For the text-containing cell, return its midpoint in [X, Y] coordinate format. 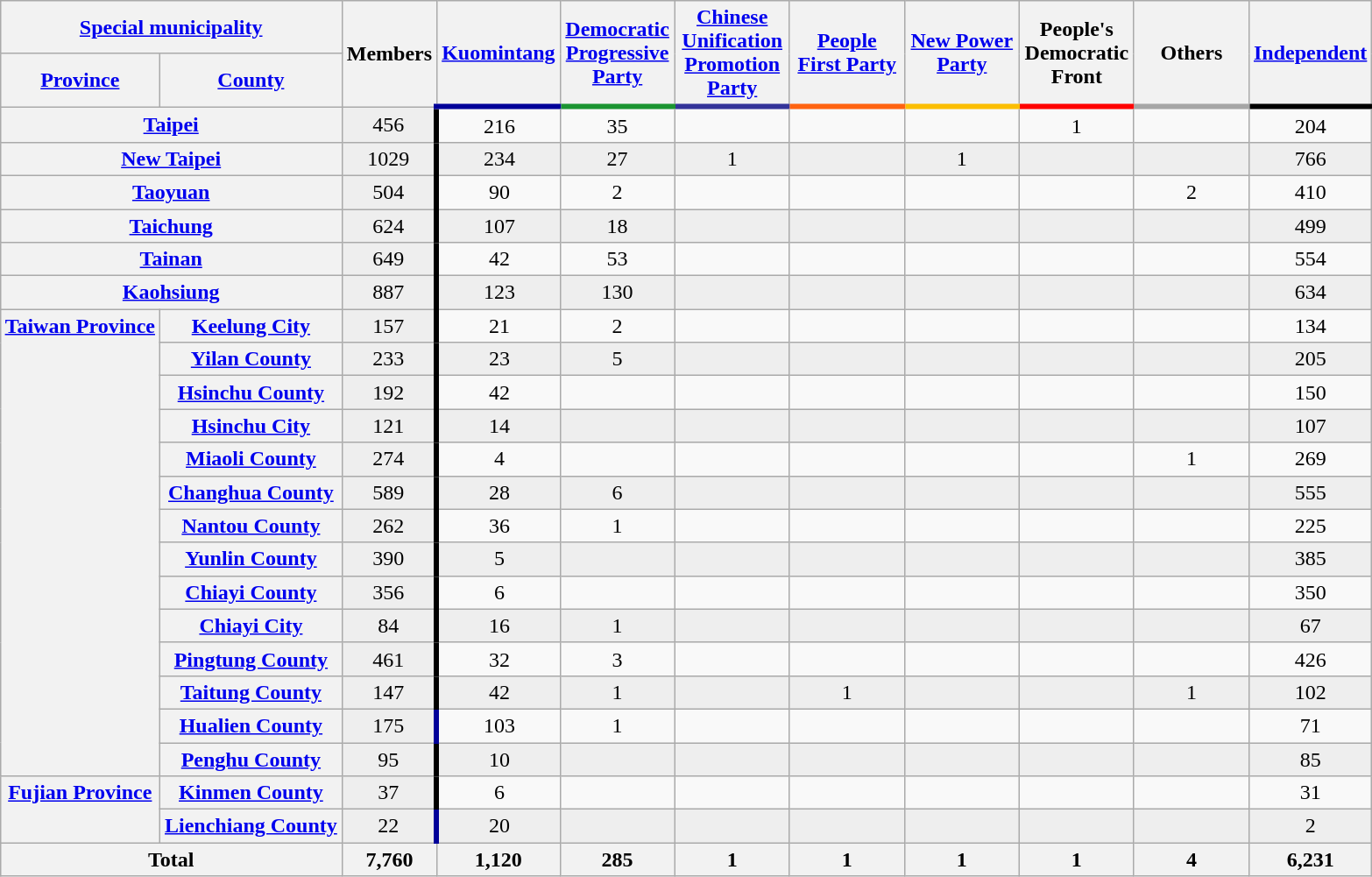
27 [617, 159]
205 [1310, 359]
New Power Party [962, 54]
People's Democratic Front [1076, 54]
18 [617, 225]
Taipei [171, 124]
31 [1310, 793]
Nantou County [251, 526]
204 [1310, 124]
84 [389, 626]
53 [617, 259]
16 [499, 626]
157 [389, 326]
385 [1310, 559]
67 [1310, 626]
Penghu County [251, 760]
95 [389, 760]
123 [499, 293]
192 [389, 393]
426 [1310, 659]
624 [389, 225]
Taoyuan [171, 192]
Fujian Province [80, 810]
887 [389, 293]
175 [389, 725]
1,120 [499, 859]
Kinmen County [251, 793]
234 [499, 159]
121 [389, 426]
350 [1310, 592]
274 [389, 459]
Yunlin County [251, 559]
36 [499, 526]
147 [389, 692]
6,231 [1310, 859]
Province [80, 81]
New Taipei [171, 159]
103 [499, 725]
Changhua County [251, 492]
32 [499, 659]
28 [499, 492]
Chiayi City [251, 626]
Kuomintang [499, 54]
Lienchiang County [251, 826]
150 [1310, 393]
Tainan [171, 259]
Hsinchu County [251, 393]
555 [1310, 492]
Total [171, 859]
10 [499, 760]
Pingtung County [251, 659]
102 [1310, 692]
3 [617, 659]
499 [1310, 225]
20 [499, 826]
37 [389, 793]
461 [389, 659]
216 [499, 124]
Chinese Unification Promotion Party [732, 54]
634 [1310, 293]
County [251, 81]
Chiayi County [251, 592]
225 [1310, 526]
233 [389, 359]
Special municipality [171, 28]
130 [617, 293]
Members [389, 54]
410 [1310, 192]
Hualien County [251, 725]
14 [499, 426]
21 [499, 326]
Taiwan Province [80, 543]
554 [1310, 259]
35 [617, 124]
Keelung City [251, 326]
Yilan County [251, 359]
Independent [1310, 54]
Kaohsiung [171, 293]
356 [389, 592]
Others [1192, 54]
Miaoli County [251, 459]
589 [389, 492]
Taichung [171, 225]
85 [1310, 760]
23 [499, 359]
766 [1310, 159]
269 [1310, 459]
456 [389, 124]
Taitung County [251, 692]
90 [499, 192]
Hsinchu City [251, 426]
1029 [389, 159]
285 [617, 859]
71 [1310, 725]
7,760 [389, 859]
134 [1310, 326]
262 [389, 526]
504 [389, 192]
649 [389, 259]
390 [389, 559]
22 [389, 826]
People First Party [846, 54]
Democratic Progressive Party [617, 54]
